For the text-containing cell, return its midpoint in [x, y] coordinate format. 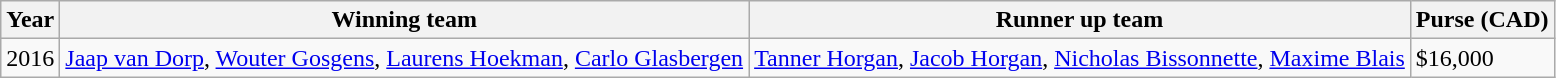
Purse (CAD) [1482, 20]
Runner up team [1080, 20]
Winning team [404, 20]
2016 [30, 58]
Year [30, 20]
Jaap van Dorp, Wouter Gosgens, Laurens Hoekman, Carlo Glasbergen [404, 58]
$16,000 [1482, 58]
Tanner Horgan, Jacob Horgan, Nicholas Bissonnette, Maxime Blais [1080, 58]
